Locate the cell with the specified text and output its (x, y) center coordinate. 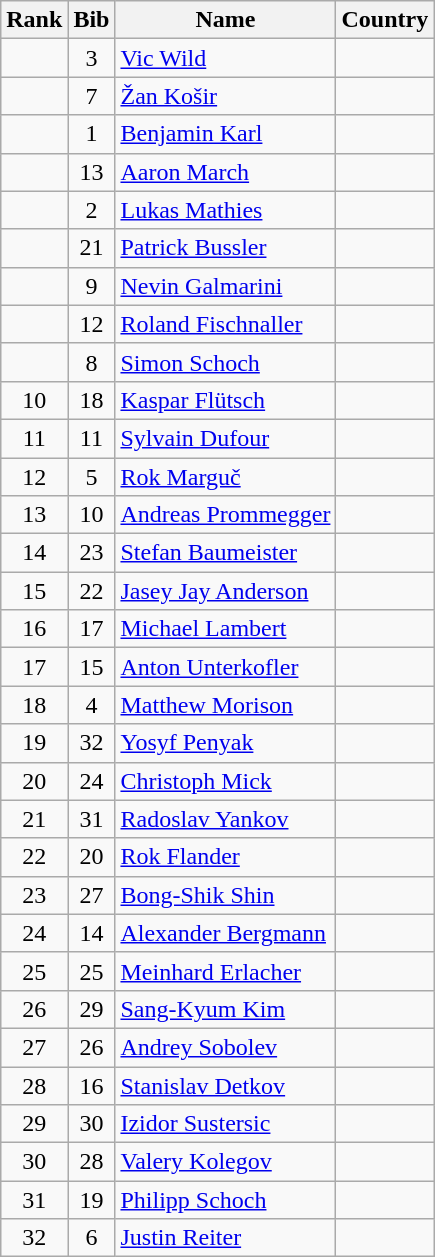
Jasey Jay Anderson (226, 591)
Bong-Shik Shin (226, 895)
Simon Schoch (226, 362)
Christoph Mick (226, 781)
Anton Unterkofler (226, 667)
Lukas Mathies (226, 210)
Rok Marguč (226, 477)
7 (92, 96)
Matthew Morison (226, 705)
Stanislav Detkov (226, 1085)
Yosyf Penyak (226, 743)
Benjamin Karl (226, 134)
Andreas Prommegger (226, 515)
Izidor Sustersic (226, 1124)
Meinhard Erlacher (226, 971)
4 (92, 705)
Sylvain Dufour (226, 438)
Rank (34, 20)
3 (92, 58)
Michael Lambert (226, 629)
Roland Fischnaller (226, 324)
Valery Kolegov (226, 1162)
2 (92, 210)
1 (92, 134)
Rok Flander (226, 857)
Aaron March (226, 172)
Sang-Kyum Kim (226, 1009)
Alexander Bergmann (226, 933)
6 (92, 1238)
9 (92, 286)
Patrick Bussler (226, 248)
Bib (92, 20)
Country (385, 20)
Radoslav Yankov (226, 819)
Vic Wild (226, 58)
5 (92, 477)
Žan Košir (226, 96)
Andrey Sobolev (226, 1047)
Stefan Baumeister (226, 553)
Kaspar Flütsch (226, 400)
Name (226, 20)
Philipp Schoch (226, 1200)
Nevin Galmarini (226, 286)
8 (92, 362)
Justin Reiter (226, 1238)
